From the cell containing the given text, extract its center point as [x, y] coordinate. 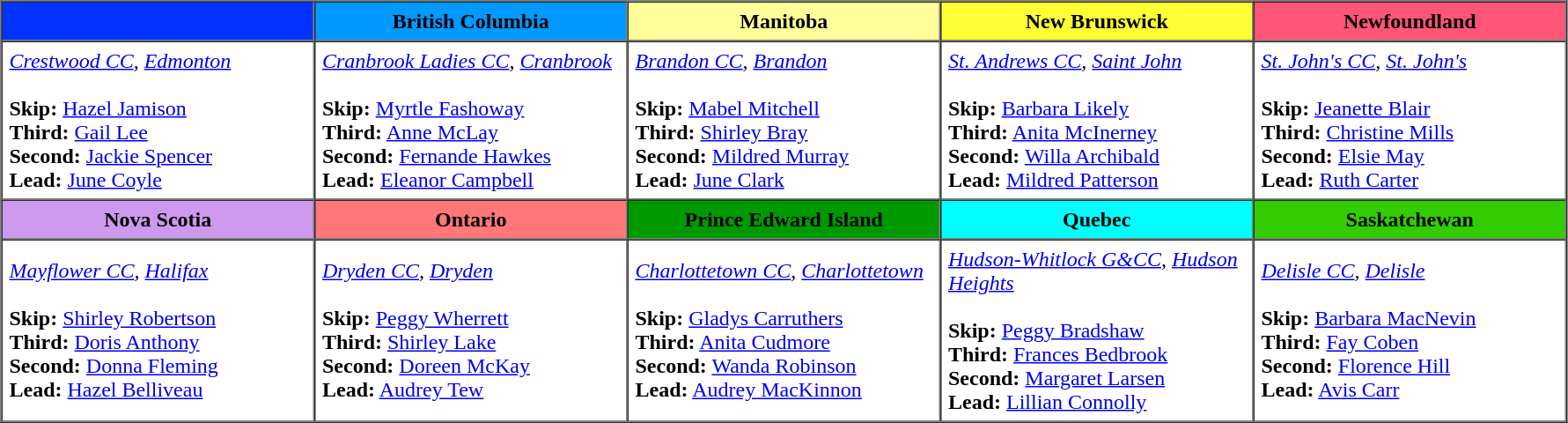
Charlottetown CC, Charlottetown Skip: Gladys Carruthers Third: Anita Cudmore Second: Wanda Robinson Lead: Audrey MacKinnon [784, 331]
Hudson-Whitlock G&CC, Hudson Heights Skip: Peggy Bradshaw Third: Frances Bedbrook Second: Margaret Larsen Lead: Lillian Connolly [1097, 331]
Cranbrook Ladies CC, Cranbrook Skip: Myrtle Fashoway Third: Anne McLay Second: Fernande Hawkes Lead: Eleanor Campbell [471, 120]
Newfoundland [1410, 21]
New Brunswick [1097, 21]
Delisle CC, Delisle Skip: Barbara MacNevin Third: Fay Coben Second: Florence Hill Lead: Avis Carr [1410, 331]
Crestwood CC, Edmonton Skip: Hazel Jamison Third: Gail Lee Second: Jackie Spencer Lead: June Coyle [158, 120]
Ontario [471, 219]
Mayflower CC, Halifax Skip: Shirley Robertson Third: Doris Anthony Second: Donna Fleming Lead: Hazel Belliveau [158, 331]
Brandon CC, Brandon Skip: Mabel Mitchell Third: Shirley Bray Second: Mildred Murray Lead: June Clark [784, 120]
St. John's CC, St. John's Skip: Jeanette Blair Third: Christine Mills Second: Elsie May Lead: Ruth Carter [1410, 120]
Prince Edward Island [784, 219]
British Columbia [471, 21]
St. Andrews CC, Saint John Skip: Barbara Likely Third: Anita McInerney Second: Willa Archibald Lead: Mildred Patterson [1097, 120]
Dryden CC, Dryden Skip: Peggy Wherrett Third: Shirley Lake Second: Doreen McKay Lead: Audrey Tew [471, 331]
Manitoba [784, 21]
Saskatchewan [1410, 219]
Nova Scotia [158, 219]
Quebec [1097, 219]
